Pinpoint the cell where the given text exists, returning its [X, Y] midpoint coordinate. 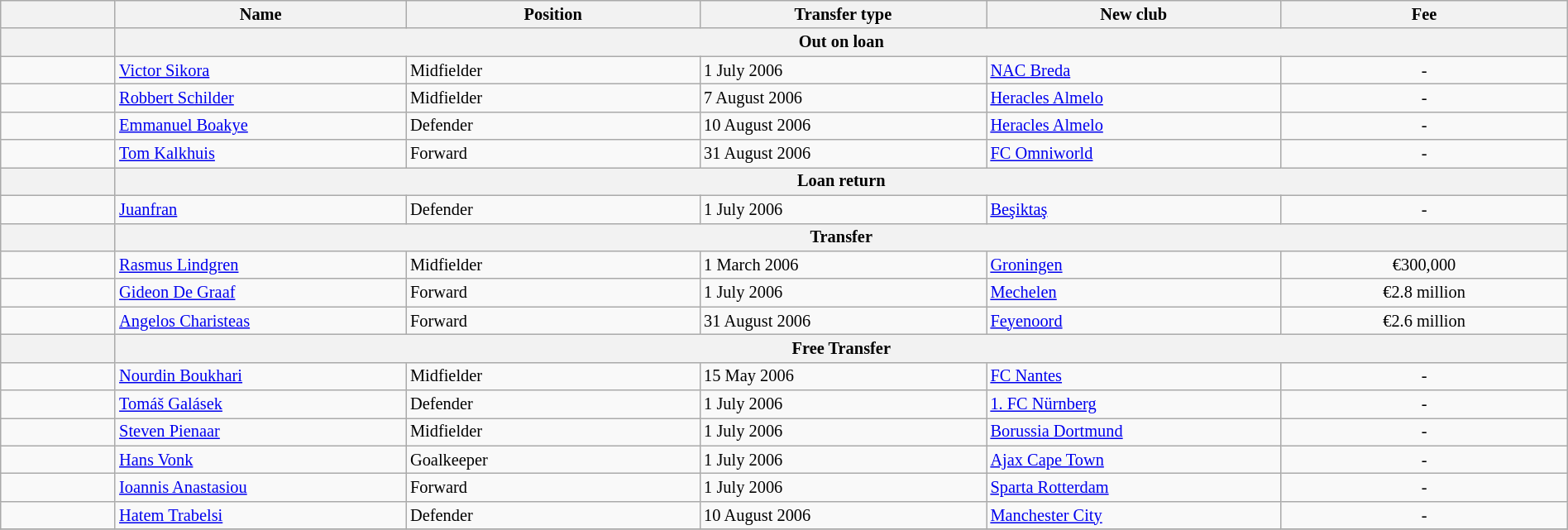
Angelos Charisteas [261, 321]
Mechelen [1134, 293]
Robbert Schilder [261, 98]
Sparta Rotterdam [1134, 487]
1 March 2006 [843, 265]
€300,000 [1424, 265]
Emmanuel Boakye [261, 126]
Transfer [841, 237]
Borussia Dortmund [1134, 432]
15 May 2006 [843, 376]
Groningen [1134, 265]
Transfer type [843, 14]
Loan return [841, 181]
Out on loan [841, 42]
New club [1134, 14]
Tom Kalkhuis [261, 154]
Juanfran [261, 209]
Position [552, 14]
Manchester City [1134, 515]
Name [261, 14]
Hatem Trabelsi [261, 515]
Fee [1424, 14]
7 August 2006 [843, 98]
Gideon De Graaf [261, 293]
Goalkeeper [552, 460]
Ajax Cape Town [1134, 460]
Tomáš Galásek [261, 404]
Nourdin Boukhari [261, 376]
FC Omniworld [1134, 154]
Rasmus Lindgren [261, 265]
NAC Breda [1134, 70]
€2.6 million [1424, 321]
Steven Pienaar [261, 432]
Feyenoord [1134, 321]
€2.8 million [1424, 293]
Free Transfer [841, 348]
Beşiktaş [1134, 209]
FC Nantes [1134, 376]
1. FC Nürnberg [1134, 404]
Victor Sikora [261, 70]
Hans Vonk [261, 460]
Ioannis Anastasiou [261, 487]
